Scan for the cell matching the given text and deliver its [X, Y] coordinate at center. 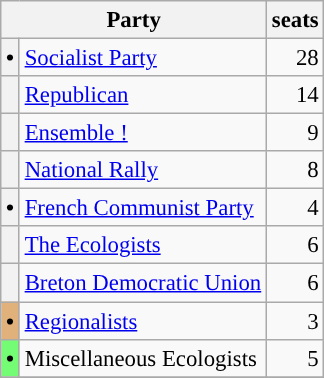
Breton Democratic Union [142, 283]
Party [134, 20]
5 [296, 358]
seats [296, 20]
The Ecologists [142, 245]
Republican [142, 95]
4 [296, 208]
28 [296, 58]
9 [296, 133]
French Communist Party [142, 208]
14 [296, 95]
3 [296, 321]
8 [296, 170]
National Rally [142, 170]
Regionalists [142, 321]
Ensemble ! [142, 133]
Miscellaneous Ecologists [142, 358]
Socialist Party [142, 58]
